From the cell containing the given text, extract its center point as (X, Y) coordinate. 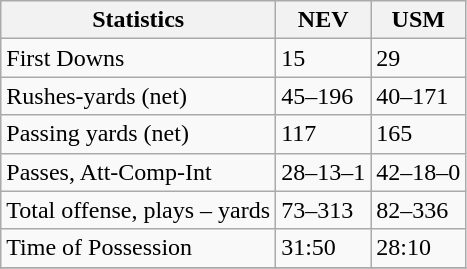
117 (324, 134)
73–313 (324, 210)
Passes, Att-Comp-Int (138, 172)
28–13–1 (324, 172)
165 (418, 134)
45–196 (324, 96)
NEV (324, 20)
Total offense, plays – yards (138, 210)
28:10 (418, 248)
Rushes-yards (net) (138, 96)
Passing yards (net) (138, 134)
31:50 (324, 248)
Statistics (138, 20)
40–171 (418, 96)
15 (324, 58)
First Downs (138, 58)
29 (418, 58)
82–336 (418, 210)
42–18–0 (418, 172)
Time of Possession (138, 248)
USM (418, 20)
